Locate the cell with the specified text and output its [X, Y] center coordinate. 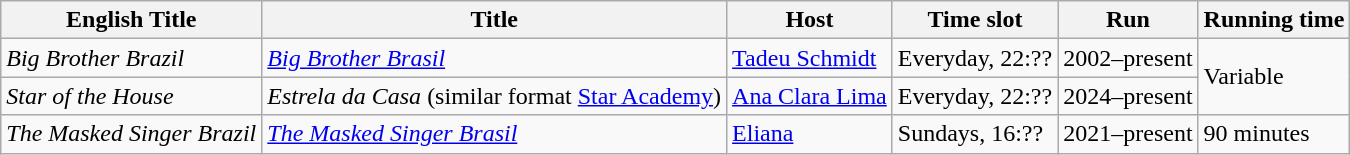
Variable [1274, 77]
Big Brother Brasil [494, 58]
Host [810, 20]
Ana Clara Lima [810, 96]
2021–present [1128, 134]
Time slot [974, 20]
Star of the House [132, 96]
90 minutes [1274, 134]
The Masked Singer Brazil [132, 134]
Running time [1274, 20]
Tadeu Schmidt [810, 58]
English Title [132, 20]
Title [494, 20]
Sundays, 16:?? [974, 134]
Run [1128, 20]
2002–present [1128, 58]
Estrela da Casa (similar format Star Academy) [494, 96]
The Masked Singer Brasil [494, 134]
2024–present [1128, 96]
Big Brother Brazil [132, 58]
Eliana [810, 134]
